For the text-containing cell, return its midpoint in [x, y] coordinate format. 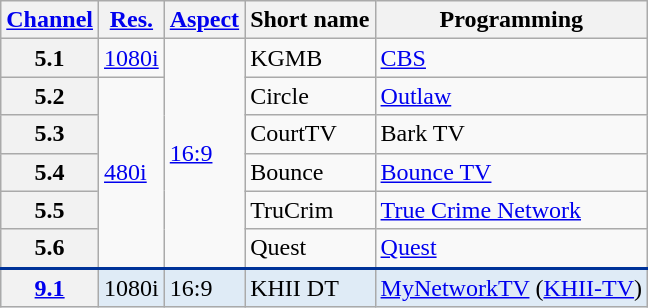
Res. [132, 20]
480i [132, 172]
5.5 [50, 210]
5.2 [50, 96]
Bark TV [512, 134]
Aspect [204, 20]
Outlaw [512, 96]
KGMB [310, 58]
5.3 [50, 134]
Programming [512, 20]
Channel [50, 20]
CBS [512, 58]
Short name [310, 20]
MyNetworkTV (KHII-TV) [512, 288]
True Crime Network [512, 210]
5.4 [50, 172]
5.1 [50, 58]
TruCrim [310, 210]
9.1 [50, 288]
Circle [310, 96]
CourtTV [310, 134]
Bounce TV [512, 172]
5.6 [50, 248]
KHII DT [310, 288]
Bounce [310, 172]
